Pinpoint the cell where the given text exists, returning its (X, Y) midpoint coordinate. 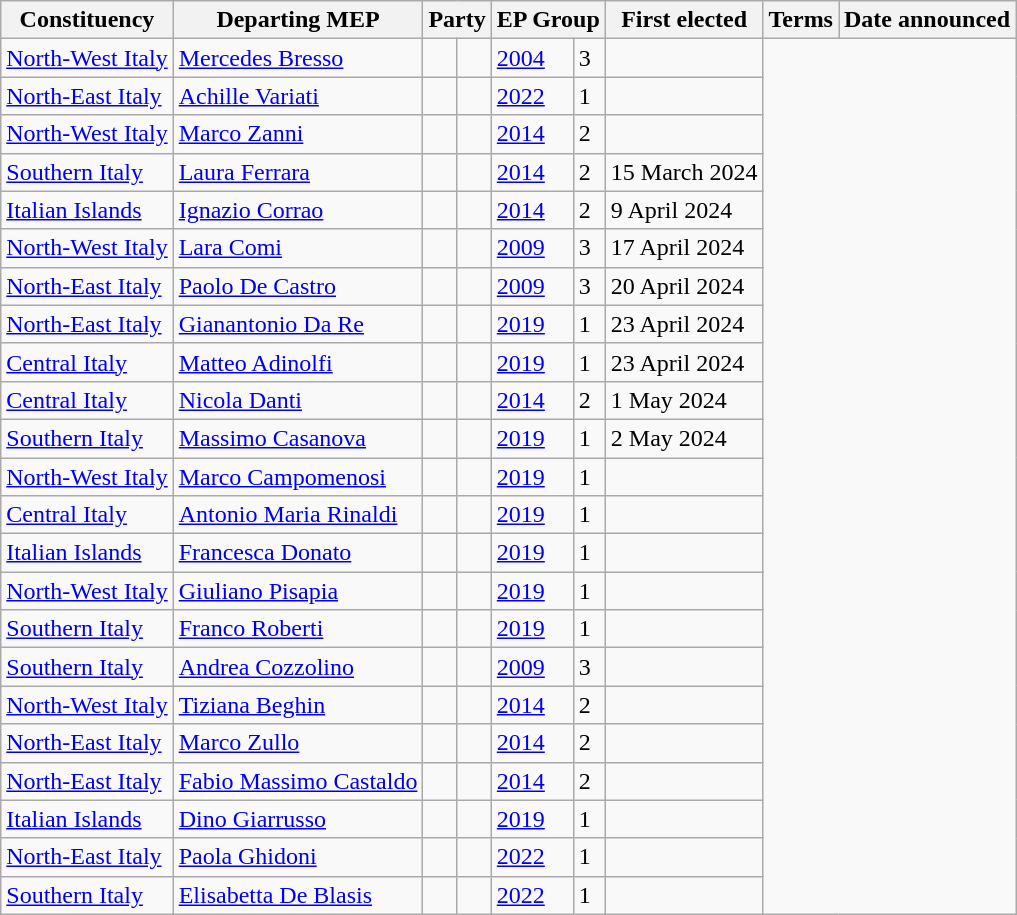
Fabio Massimo Castaldo (298, 781)
Gianantonio Da Re (298, 324)
17 April 2024 (684, 248)
2004 (532, 58)
Ignazio Corrao (298, 210)
Party (457, 20)
Matteo Adinolfi (298, 362)
Laura Ferrara (298, 172)
Date announced (926, 20)
Achille Variati (298, 96)
Marco Zullo (298, 743)
Franco Roberti (298, 629)
Andrea Cozzolino (298, 667)
EP Group (548, 20)
Departing MEP (298, 20)
Francesca Donato (298, 553)
Marco Campomenosi (298, 477)
Terms (801, 20)
15 March 2024 (684, 172)
Marco Zanni (298, 134)
Tiziana Beghin (298, 705)
Antonio Maria Rinaldi (298, 515)
9 April 2024 (684, 210)
2 May 2024 (684, 438)
Paolo De Castro (298, 286)
Lara Comi (298, 248)
Constituency (87, 20)
Nicola Danti (298, 400)
20 April 2024 (684, 286)
1 May 2024 (684, 400)
Mercedes Bresso (298, 58)
Paola Ghidoni (298, 857)
Dino Giarrusso (298, 819)
Giuliano Pisapia (298, 591)
First elected (684, 20)
Massimo Casanova (298, 438)
Elisabetta De Blasis (298, 895)
